Find where the given text appears and provide that cell's center as [X, Y] coordinate. 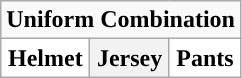
Jersey [130, 58]
Helmet [46, 58]
Pants [204, 58]
Uniform Combination [121, 20]
